Search for the cell housing the specified text and yield its [X, Y] center coordinate. 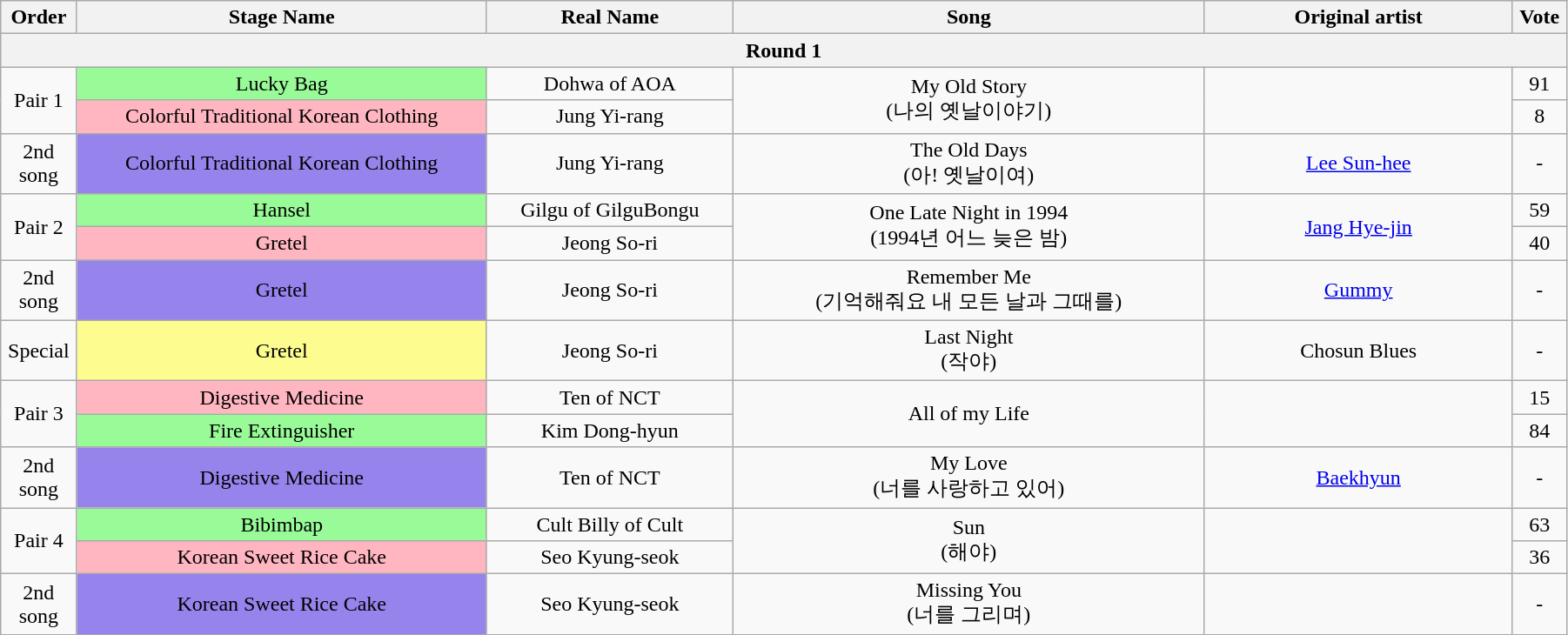
All of my Life [968, 414]
Fire Extinguisher [282, 431]
My Love(너를 사랑하고 있어) [968, 478]
Lucky Bag [282, 84]
Round 1 [784, 50]
40 [1539, 244]
Kim Dong-hyun [609, 431]
59 [1539, 211]
Cult Billy of Cult [609, 525]
15 [1539, 398]
Stage Name [282, 17]
91 [1539, 84]
My Old Story(나의 옛날이야기) [968, 100]
Pair 4 [38, 541]
Gummy [1358, 291]
Jang Hye-jin [1358, 227]
Last Night(작야) [968, 351]
The Old Days(아! 옛날이여) [968, 164]
Pair 3 [38, 414]
Sun(해야) [968, 541]
Vote [1539, 17]
63 [1539, 525]
Real Name [609, 17]
Missing You(너를 그리며) [968, 605]
Original artist [1358, 17]
Baekhyun [1358, 478]
Bibimbap [282, 525]
Lee Sun-hee [1358, 164]
One Late Night in 1994(1994년 어느 늦은 밤) [968, 227]
Order [38, 17]
36 [1539, 558]
Hansel [282, 211]
8 [1539, 117]
Pair 2 [38, 227]
Chosun Blues [1358, 351]
Gilgu of GilguBongu [609, 211]
Special [38, 351]
84 [1539, 431]
Dohwa of AOA [609, 84]
Remember Me(기억해줘요 내 모든 날과 그때를) [968, 291]
Song [968, 17]
Pair 1 [38, 100]
